Capture the cell that displays the provided text and extract its [X, Y] central coordinate. 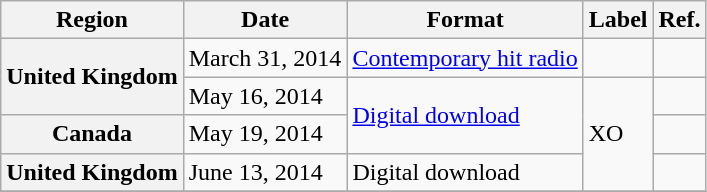
Ref. [680, 20]
May 16, 2014 [265, 96]
Region [92, 20]
Format [465, 20]
Date [265, 20]
June 13, 2014 [265, 172]
Label [618, 20]
May 19, 2014 [265, 134]
XO [618, 134]
Canada [92, 134]
March 31, 2014 [265, 58]
Contemporary hit radio [465, 58]
